Identify which cell holds the provided text, then report its [X, Y] central coordinate. 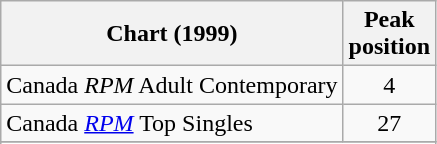
Canada RPM Top Singles [172, 123]
Canada RPM Adult Contemporary [172, 85]
27 [389, 123]
4 [389, 85]
Peakposition [389, 34]
Chart (1999) [172, 34]
